From the cell containing the given text, extract its center point as (X, Y) coordinate. 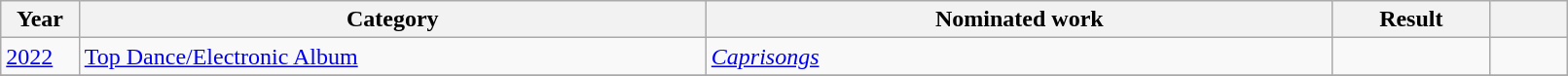
Top Dance/Electronic Album (392, 57)
Year (40, 19)
2022 (40, 57)
Nominated work (1019, 19)
Caprisongs (1019, 57)
Result (1411, 19)
Category (392, 19)
